Return (X, Y) of the center of cell containing provided text 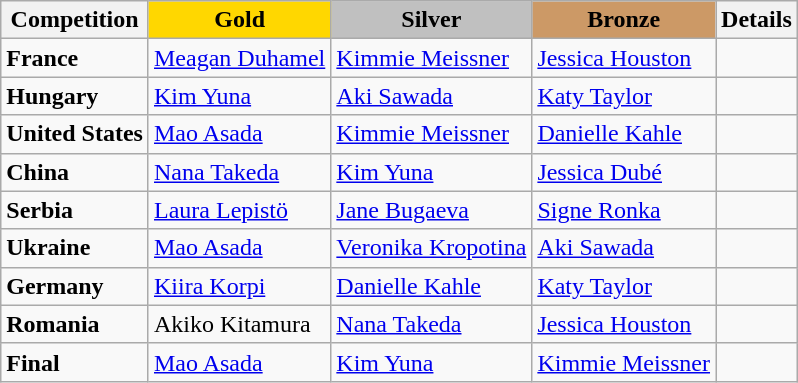
Jessica Dubé (624, 172)
Bronze (624, 20)
Laura Lepistö (239, 210)
Ukraine (75, 248)
China (75, 172)
Germany (75, 286)
Final (75, 362)
Serbia (75, 210)
Veronika Kropotina (432, 248)
Hungary (75, 96)
Akiko Kitamura (239, 324)
Competition (75, 20)
United States (75, 134)
Kiira Korpi (239, 286)
Details (757, 20)
Silver (432, 20)
Gold (239, 20)
France (75, 58)
Romania (75, 324)
Signe Ronka (624, 210)
Meagan Duhamel (239, 58)
Jane Bugaeva (432, 210)
